For the text-containing cell, return its midpoint in (x, y) coordinate format. 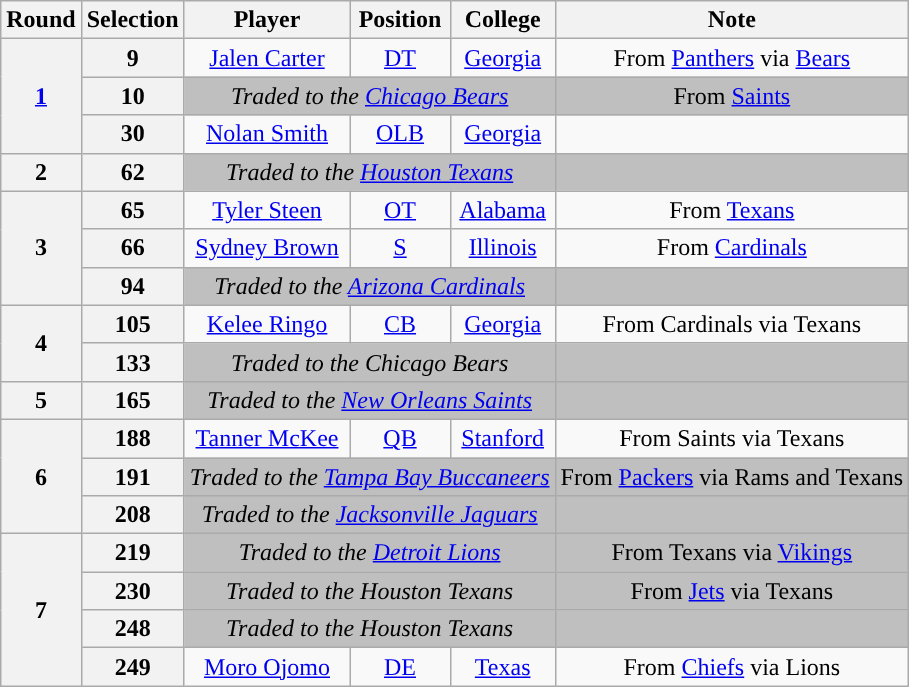
From Cardinals (732, 248)
65 (132, 210)
From Chiefs via Lions (732, 667)
Tanner McKee (267, 438)
6 (41, 476)
Jalen Carter (267, 58)
62 (132, 172)
Nolan Smith (267, 134)
30 (132, 134)
DT (400, 58)
1 (41, 96)
219 (132, 553)
208 (132, 515)
From Packers via Rams and Texans (732, 477)
4 (41, 343)
249 (132, 667)
191 (132, 477)
OLB (400, 134)
Note (732, 20)
College (502, 20)
DE (400, 667)
Stanford (502, 438)
From Texans (732, 210)
10 (132, 96)
S (400, 248)
165 (132, 400)
Position (400, 20)
3 (41, 248)
Traded to the Arizona Cardinals (370, 286)
From Saints via Texans (732, 438)
From Jets via Texans (732, 591)
OT (400, 210)
Alabama (502, 210)
From Texans via Vikings (732, 553)
Illinois (502, 248)
230 (132, 591)
Sydney Brown (267, 248)
Player (267, 20)
2 (41, 172)
QB (400, 438)
5 (41, 400)
Moro Ojomo (267, 667)
7 (41, 610)
Traded to the Detroit Lions (370, 553)
From Panthers via Bears (732, 58)
Texas (502, 667)
CB (400, 324)
Traded to the Tampa Bay Buccaneers (370, 477)
105 (132, 324)
Traded to the New Orleans Saints (370, 400)
Round (41, 20)
188 (132, 438)
133 (132, 362)
66 (132, 248)
From Cardinals via Texans (732, 324)
Tyler Steen (267, 210)
From Saints (732, 96)
9 (132, 58)
248 (132, 629)
Selection (132, 20)
Kelee Ringo (267, 324)
Traded to the Jacksonville Jaguars (370, 515)
94 (132, 286)
